Return (x, y) of the center of cell containing provided text 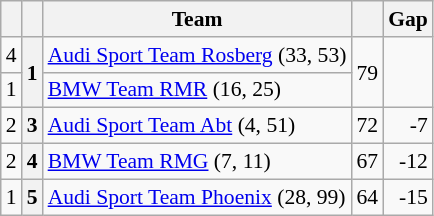
72 (367, 126)
BMW Team RMR (16, 25) (198, 90)
64 (367, 197)
Audi Sport Team Abt (4, 51) (198, 126)
BMW Team RMG (7, 11) (198, 162)
3 (32, 126)
5 (32, 197)
Audi Sport Team Phoenix (28, 99) (198, 197)
-15 (408, 197)
Audi Sport Team Rosberg (33, 53) (198, 55)
-7 (408, 126)
79 (367, 72)
Team (198, 19)
-12 (408, 162)
Gap (408, 19)
67 (367, 162)
